Pinpoint the cell where the given text exists, returning its [X, Y] midpoint coordinate. 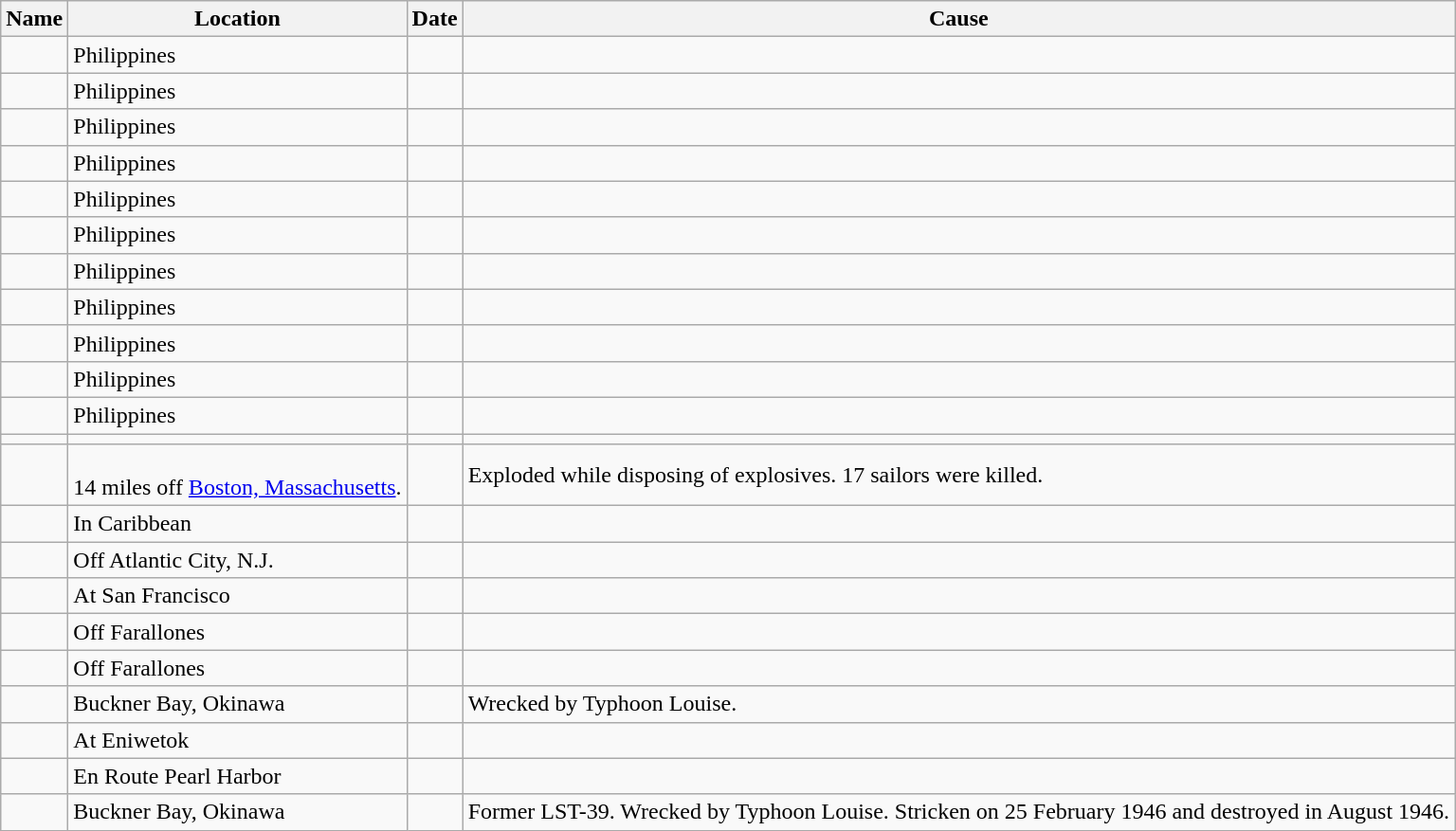
At San Francisco [237, 596]
Cause [959, 19]
Name [34, 19]
En Route Pearl Harbor [237, 776]
Exploded while disposing of explosives. 17 sailors were killed. [959, 476]
Wrecked by Typhoon Louise. [959, 704]
Location [237, 19]
14 miles off Boston, Massachusetts. [237, 476]
In Caribbean [237, 524]
Date [434, 19]
Former LST-39. Wrecked by Typhoon Louise. Stricken on 25 February 1946 and destroyed in August 1946. [959, 812]
At Eniwetok [237, 740]
Off Atlantic City, N.J. [237, 560]
